Output the [X, Y] coordinate of the center of the cell containing the given text.  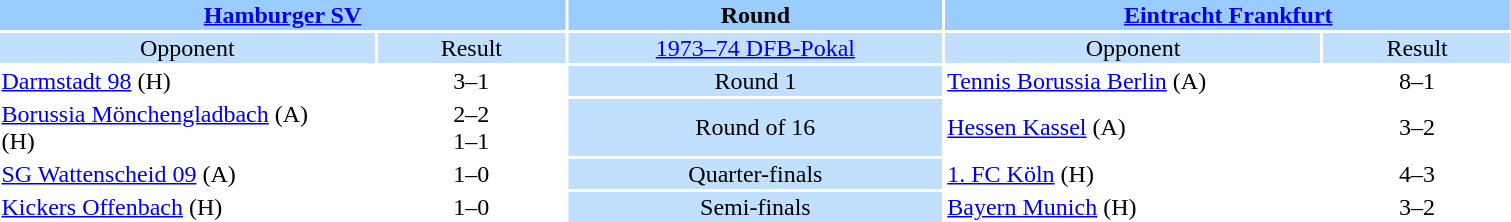
Quarter-finals [756, 174]
Eintracht Frankfurt [1228, 15]
Kickers Offenbach (H) [188, 207]
8–1 [1416, 81]
3–1 [472, 81]
Round of 16 [756, 128]
Borussia Mönchengladbach (A) (H) [188, 128]
Bayern Munich (H) [1134, 207]
Round 1 [756, 81]
Darmstadt 98 (H) [188, 81]
Round [756, 15]
Tennis Borussia Berlin (A) [1134, 81]
Hessen Kassel (A) [1134, 128]
1. FC Köln (H) [1134, 174]
2–2 1–1 [472, 128]
Semi-finals [756, 207]
4–3 [1416, 174]
SG Wattenscheid 09 (A) [188, 174]
Hamburger SV [282, 15]
1973–74 DFB-Pokal [756, 48]
